From the cell containing the given text, extract its center point as (X, Y) coordinate. 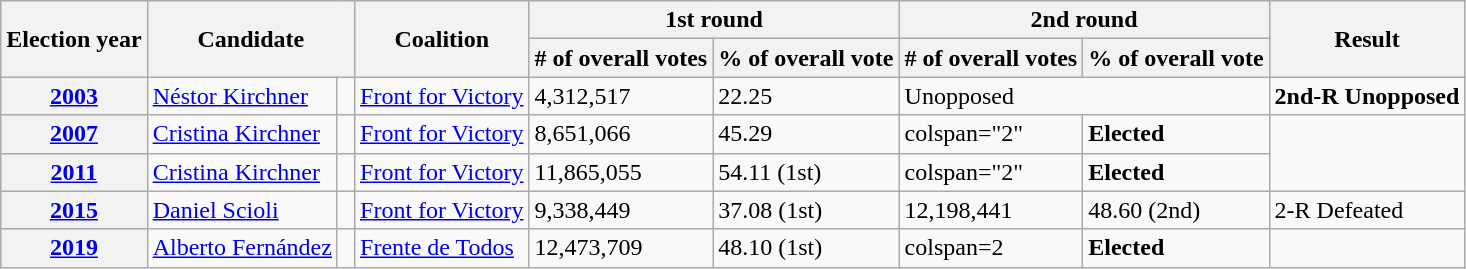
colspan=2 (991, 248)
2003 (74, 96)
54.11 (1st) (806, 172)
2019 (74, 248)
1st round (714, 20)
8,651,066 (621, 134)
2-R Defeated (1367, 210)
Unopposed (1084, 96)
48.60 (2nd) (1176, 210)
45.29 (806, 134)
48.10 (1st) (806, 248)
Daniel Scioli (242, 210)
Néstor Kirchner (242, 96)
Coalition (442, 39)
Candidate (250, 39)
2nd-R Unopposed (1367, 96)
Frente de Todos (442, 248)
2nd round (1084, 20)
Result (1367, 39)
22.25 (806, 96)
11,865,055 (621, 172)
12,473,709 (621, 248)
Election year (74, 39)
4,312,517 (621, 96)
2011 (74, 172)
Alberto Fernández (242, 248)
12,198,441 (991, 210)
2015 (74, 210)
9,338,449 (621, 210)
2007 (74, 134)
37.08 (1st) (806, 210)
